Determine the (X, Y) coordinate at the center of the cell enclosing the given text.  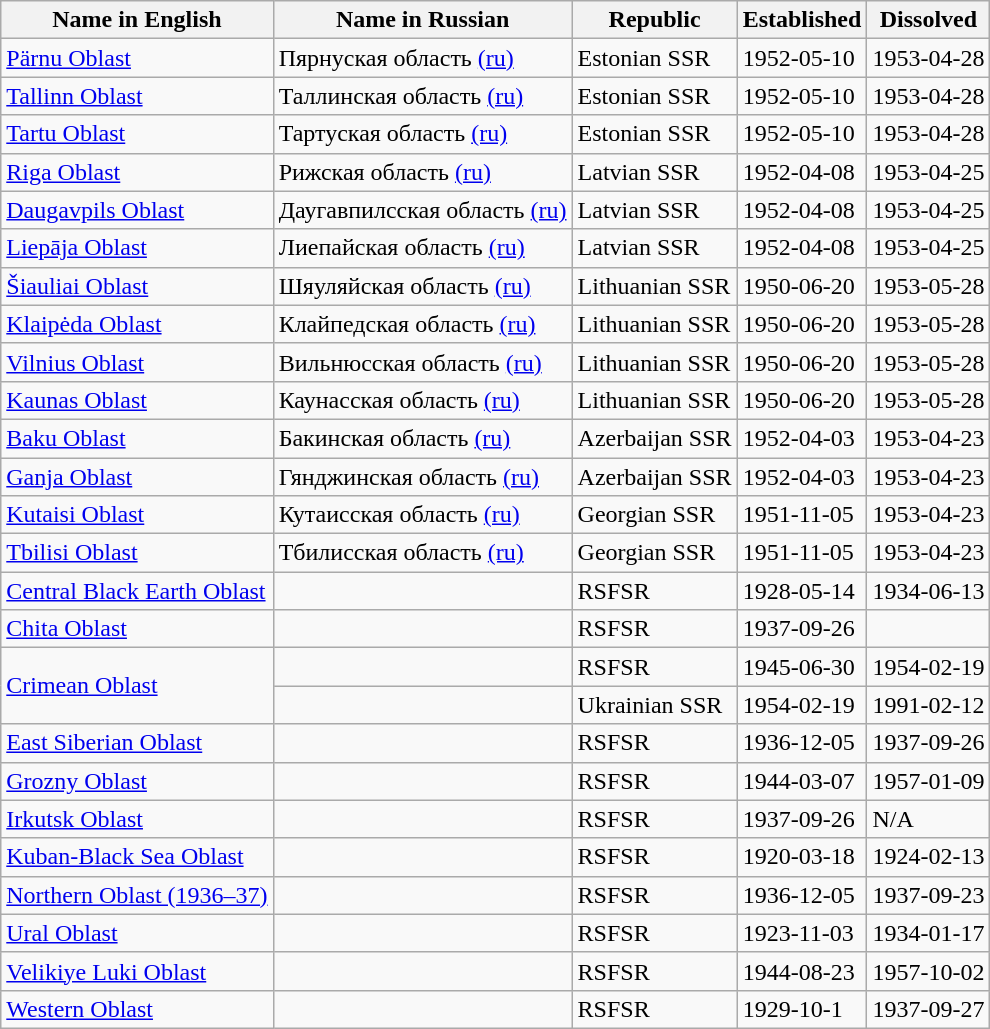
Kutaisi Oblast (137, 515)
1934-06-13 (928, 591)
Riga Oblast (137, 172)
Бакинская область (ru) (422, 438)
Vilnius Oblast (137, 362)
Ganja Oblast (137, 477)
Рижская область (ru) (422, 172)
1924-02-13 (928, 857)
1957-01-09 (928, 781)
Western Oblast (137, 1009)
East Siberian Oblast (137, 743)
1944-03-07 (802, 781)
Dissolved (928, 20)
Даугавпилсская область (ru) (422, 210)
Кутаисская область (ru) (422, 515)
Kuban-Black Sea Oblast (137, 857)
Northern Oblast (1936–37) (137, 895)
1937-09-27 (928, 1009)
Liepāja Oblast (137, 248)
Baku Oblast (137, 438)
1920-03-18 (802, 857)
1945-06-30 (802, 667)
Лиепайская область (ru) (422, 248)
Chita Oblast (137, 629)
Гянджинская область (ru) (422, 477)
Established (802, 20)
Velikiye Luki Oblast (137, 971)
1937-09-23 (928, 895)
Tallinn Oblast (137, 96)
Central Black Earth Oblast (137, 591)
Клайпедская область (ru) (422, 324)
Kaunas Oblast (137, 400)
1957-10-02 (928, 971)
1944-08-23 (802, 971)
Вильнюсская область (ru) (422, 362)
Pärnu Oblast (137, 58)
Crimean Oblast (137, 686)
Тартуская область (ru) (422, 134)
Irkutsk Oblast (137, 819)
Ural Oblast (137, 933)
Пярнуская область (ru) (422, 58)
1928-05-14 (802, 591)
N/A (928, 819)
Tartu Oblast (137, 134)
Шяуляйская область (ru) (422, 286)
Klaipėda Oblast (137, 324)
Šiauliai Oblast (137, 286)
1934-01-17 (928, 933)
Grozny Oblast (137, 781)
Тбилисская область (ru) (422, 553)
Name in Russian (422, 20)
1929-10-1 (802, 1009)
Таллинская область (ru) (422, 96)
Tbilisi Oblast (137, 553)
Daugavpils Oblast (137, 210)
Name in English (137, 20)
1923-11-03 (802, 933)
Republic (654, 20)
Ukrainian SSR (654, 705)
Каунасская область (ru) (422, 400)
1991-02-12 (928, 705)
